Capture the cell that displays the provided text and extract its (X, Y) central coordinate. 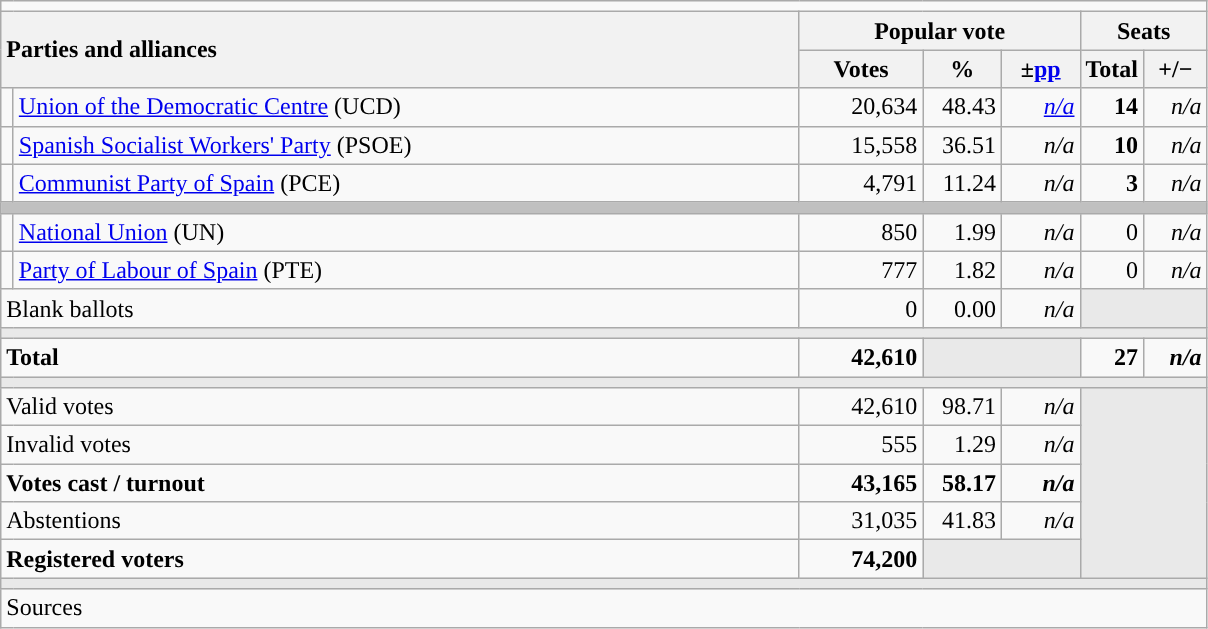
Sources (604, 608)
11.24 (962, 183)
Abstentions (400, 521)
15,558 (861, 145)
3 (1112, 183)
1.99 (962, 232)
850 (861, 232)
Popular vote (940, 31)
20,634 (861, 107)
1.82 (962, 270)
Blank ballots (400, 308)
Registered voters (400, 559)
0.00 (962, 308)
10 (1112, 145)
Parties and alliances (400, 50)
4,791 (861, 183)
41.83 (962, 521)
31,035 (861, 521)
Seats (1144, 31)
Votes cast / turnout (400, 483)
27 (1112, 357)
43,165 (861, 483)
777 (861, 270)
555 (861, 445)
58.17 (962, 483)
1.29 (962, 445)
14 (1112, 107)
+/− (1176, 69)
Votes (861, 69)
48.43 (962, 107)
Valid votes (400, 407)
Union of the Democratic Centre (UCD) (406, 107)
98.71 (962, 407)
Communist Party of Spain (PCE) (406, 183)
±pp (1040, 69)
Invalid votes (400, 445)
Spanish Socialist Workers' Party (PSOE) (406, 145)
Party of Labour of Spain (PTE) (406, 270)
National Union (UN) (406, 232)
% (962, 69)
74,200 (861, 559)
36.51 (962, 145)
